Extract the [x, y] coordinate from the center of the cell holding the provided text.  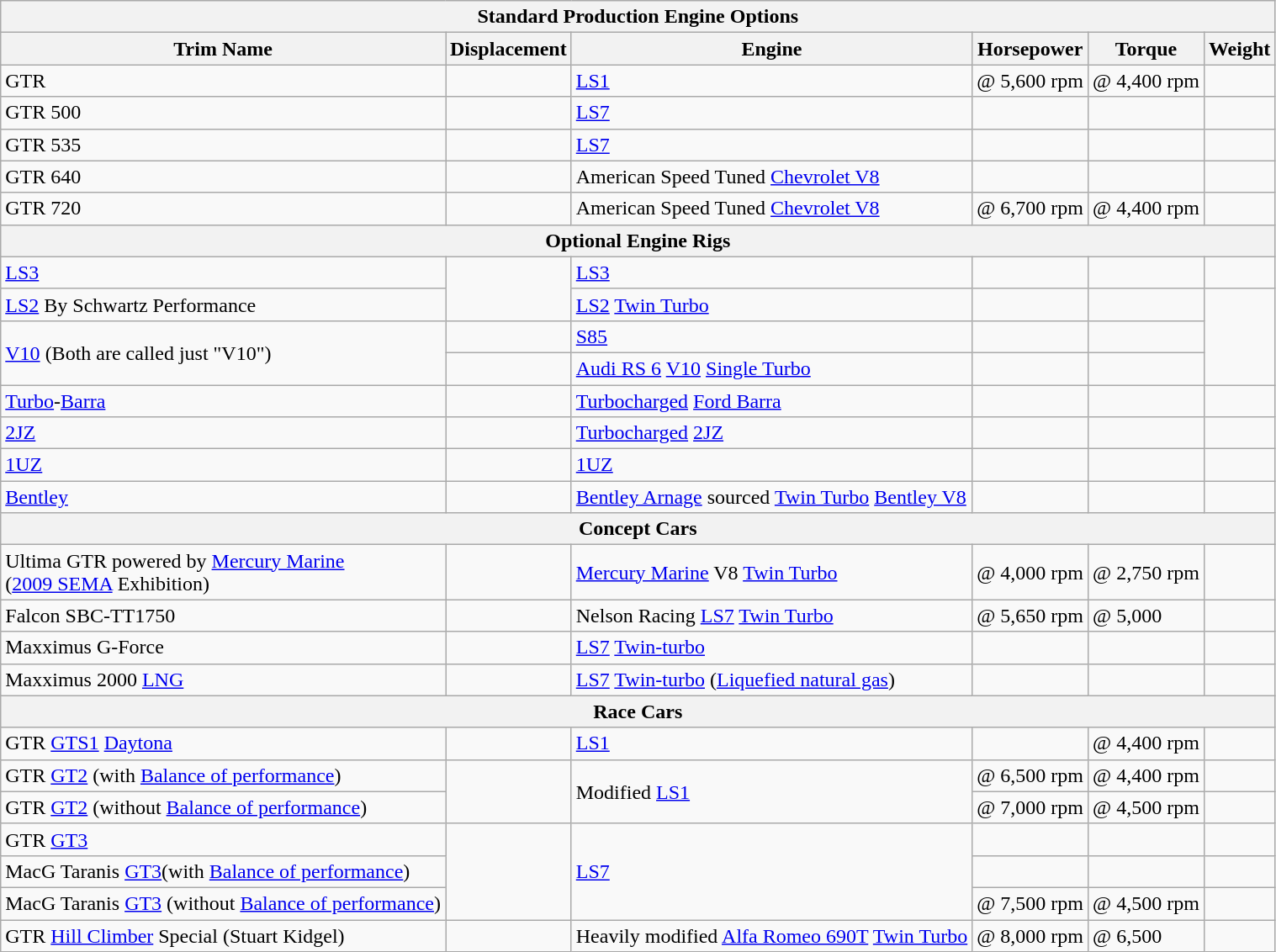
@ 7,000 rpm [1030, 807]
LS7 Twin-turbo (Liquefied natural gas) [772, 680]
Modified LS1 [772, 791]
@ 8,000 rpm [1030, 936]
@ 6,500 [1146, 936]
Audi RS 6 V10 Single Turbo [772, 368]
Bentley [224, 497]
LS2 Twin Turbo [772, 304]
V10 (Both are called just "V10") [224, 352]
Maxximus G-Force [224, 648]
@ 7,500 rpm [1030, 903]
Horsepower [1030, 49]
GTR 500 [224, 113]
Maxximus 2000 LNG [224, 680]
Ultima GTR powered by Mercury Marine(2009 SEMA Exhibition) [224, 572]
MacG Taranis GT3 (without Balance of performance) [224, 903]
GTR 720 [224, 209]
GTR Hill Climber Special (Stuart Kidgel) [224, 936]
Weight [1239, 49]
Mercury Marine V8 Twin Turbo [772, 572]
@ 6,700 rpm [1030, 209]
@ 2,750 rpm [1146, 572]
GTR GT3 [224, 839]
GTR [224, 81]
Turbo-Barra [224, 401]
@ 5,600 rpm [1030, 81]
@ 4,000 rpm [1030, 572]
GTR GT2 (without Balance of performance) [224, 807]
Torque [1146, 49]
Concept Cars [638, 529]
LS2 By Schwartz Performance [224, 304]
Trim Name [224, 49]
@ 5,000 [1146, 616]
@ 6,500 rpm [1030, 775]
2JZ [224, 433]
GTR 535 [224, 145]
Standard Production Engine Options [638, 17]
Turbocharged 2JZ [772, 433]
Falcon SBC-TT1750 [224, 616]
Turbocharged Ford Barra [772, 401]
Displacement [509, 49]
@ 5,650 rpm [1030, 616]
Nelson Racing LS7 Twin Turbo [772, 616]
Heavily modified Alfa Romeo 690T Twin Turbo [772, 936]
Race Cars [638, 711]
Engine [772, 49]
Optional Engine Rigs [638, 241]
Bentley Arnage sourced Twin Turbo Bentley V8 [772, 497]
GTR 640 [224, 177]
GTR GTS1 Daytona [224, 743]
MacG Taranis GT3(with Balance of performance) [224, 871]
GTR GT2 (with Balance of performance) [224, 775]
S85 [772, 336]
LS7 Twin-turbo [772, 648]
